Capture the cell that displays the provided text and extract its (x, y) central coordinate. 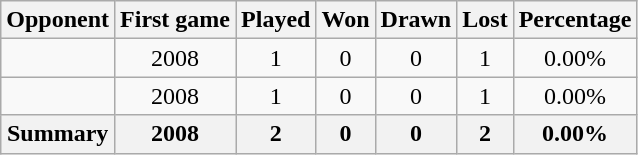
Won (346, 20)
First game (176, 20)
Drawn (416, 20)
Lost (485, 20)
Played (276, 20)
Summary (58, 134)
Percentage (575, 20)
Opponent (58, 20)
